Identify which cell holds the provided text, then report its [X, Y] central coordinate. 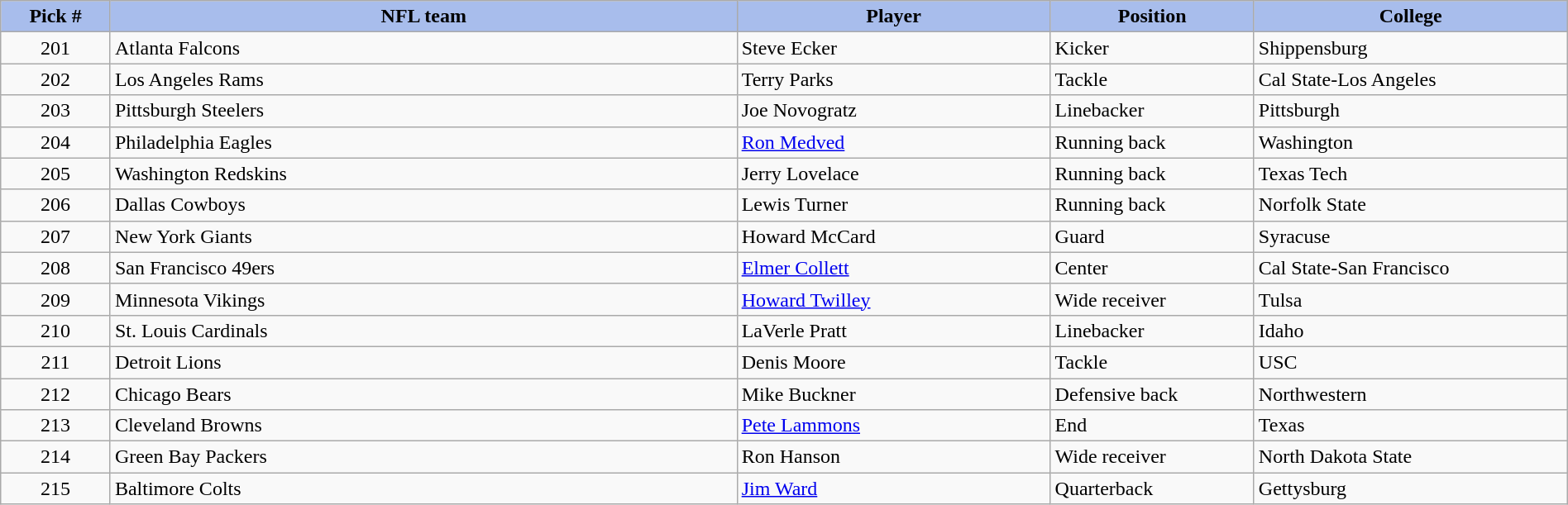
Pick # [56, 17]
Washington [1411, 142]
207 [56, 236]
Green Bay Packers [423, 457]
Position [1152, 17]
Kicker [1152, 48]
Steve Ecker [893, 48]
Lewis Turner [893, 205]
Pete Lammons [893, 426]
LaVerle Pratt [893, 331]
Elmer Collett [893, 268]
College [1411, 17]
212 [56, 394]
Detroit Lions [423, 362]
New York Giants [423, 236]
St. Louis Cardinals [423, 331]
Norfolk State [1411, 205]
Jerry Lovelace [893, 174]
NFL team [423, 17]
Howard Twilley [893, 299]
Gettysburg [1411, 488]
214 [56, 457]
Joe Novogratz [893, 111]
Terry Parks [893, 79]
Cal State-Los Angeles [1411, 79]
Dallas Cowboys [423, 205]
Howard McCard [893, 236]
North Dakota State [1411, 457]
201 [56, 48]
Philadelphia Eagles [423, 142]
Cal State-San Francisco [1411, 268]
205 [56, 174]
Idaho [1411, 331]
203 [56, 111]
Texas Tech [1411, 174]
Washington Redskins [423, 174]
Mike Buckner [893, 394]
211 [56, 362]
Shippensburg [1411, 48]
USC [1411, 362]
Texas [1411, 426]
Northwestern [1411, 394]
204 [56, 142]
215 [56, 488]
210 [56, 331]
Pittsburgh [1411, 111]
213 [56, 426]
Atlanta Falcons [423, 48]
206 [56, 205]
208 [56, 268]
Pittsburgh Steelers [423, 111]
Player [893, 17]
Denis Moore [893, 362]
Baltimore Colts [423, 488]
202 [56, 79]
Syracuse [1411, 236]
Guard [1152, 236]
209 [56, 299]
Chicago Bears [423, 394]
End [1152, 426]
Ron Hanson [893, 457]
Ron Medved [893, 142]
Jim Ward [893, 488]
Minnesota Vikings [423, 299]
Defensive back [1152, 394]
Cleveland Browns [423, 426]
Center [1152, 268]
Quarterback [1152, 488]
San Francisco 49ers [423, 268]
Tulsa [1411, 299]
Los Angeles Rams [423, 79]
